Scan for the cell matching the given text and deliver its (X, Y) coordinate at center. 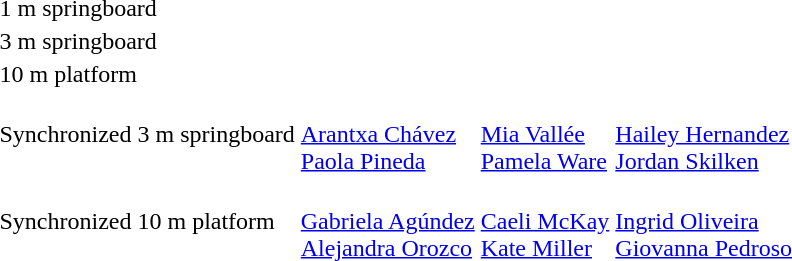
Arantxa ChávezPaola Pineda (388, 134)
Mia ValléePamela Ware (545, 134)
